Return [X, Y] of the center of cell containing provided text 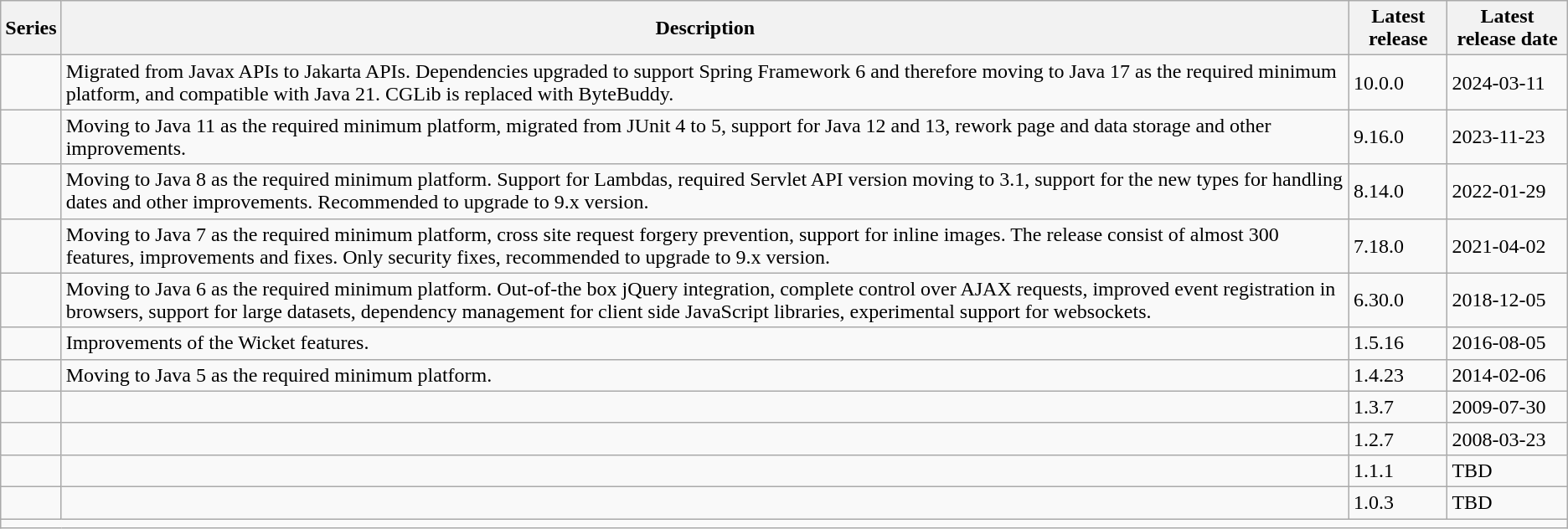
1.3.7 [1399, 407]
2024-03-11 [1508, 82]
2008-03-23 [1508, 439]
Moving to Java 5 as the required minimum platform. [705, 375]
Series [31, 28]
2014-02-06 [1508, 375]
1.5.16 [1399, 343]
7.18.0 [1399, 246]
Latest release date [1508, 28]
2009-07-30 [1508, 407]
Improvements of the Wicket features. [705, 343]
8.14.0 [1399, 191]
2018-12-05 [1508, 300]
2016-08-05 [1508, 343]
1.4.23 [1399, 375]
6.30.0 [1399, 300]
1.2.7 [1399, 439]
2023-11-23 [1508, 137]
1.1.1 [1399, 470]
Latest release [1399, 28]
10.0.0 [1399, 82]
1.0.3 [1399, 502]
9.16.0 [1399, 137]
2021-04-02 [1508, 246]
2022-01-29 [1508, 191]
Description [705, 28]
